Output the [x, y] coordinate of the center of the cell containing the given text.  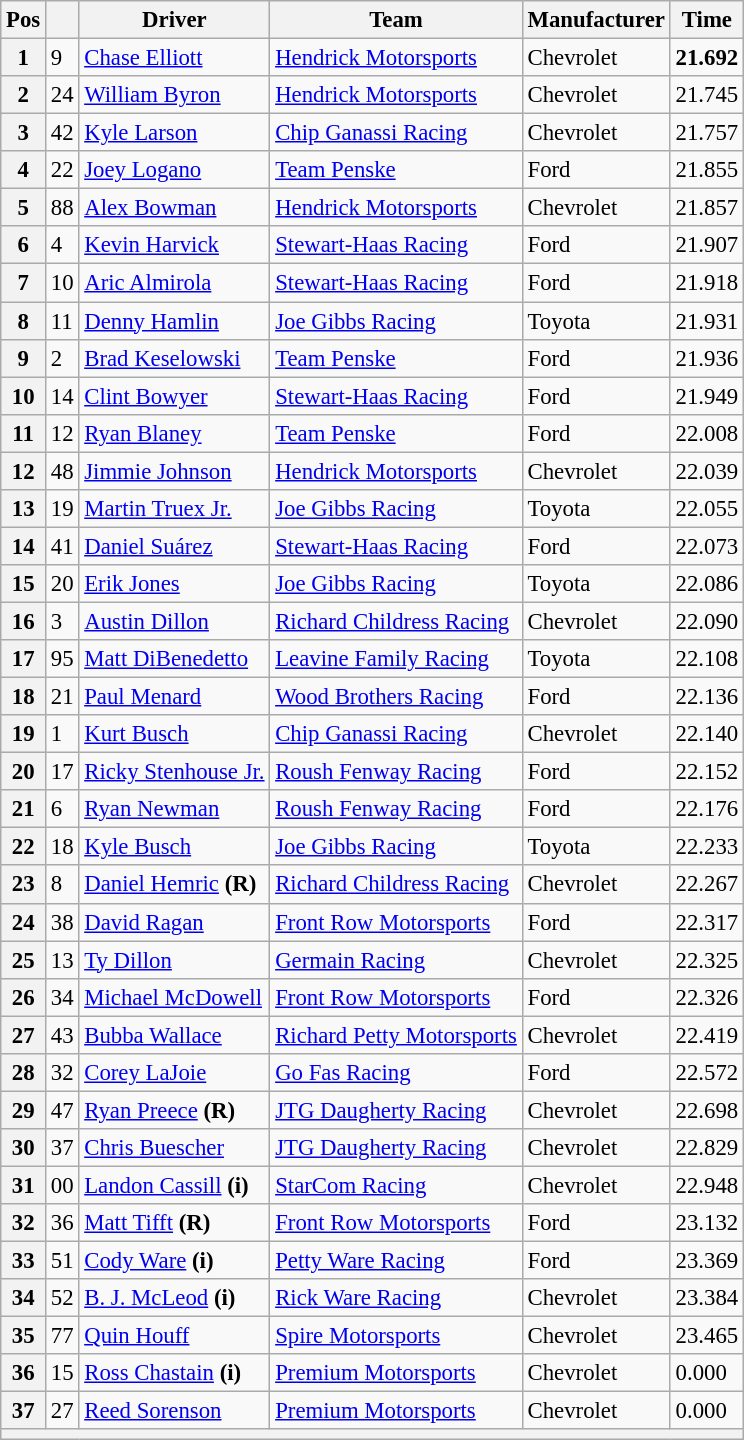
22.572 [706, 1073]
Erik Jones [174, 584]
Ross Chastain (i) [174, 1373]
41 [62, 546]
22.233 [706, 847]
00 [62, 1185]
Ricky Stenhouse Jr. [174, 772]
22.152 [706, 772]
22.829 [706, 1148]
22.073 [706, 546]
Landon Cassill (i) [174, 1185]
22.086 [706, 584]
Chase Elliott [174, 58]
88 [62, 208]
Kyle Larson [174, 133]
5 [24, 208]
Michael McDowell [174, 997]
Paul Menard [174, 697]
Bubba Wallace [174, 1035]
David Ragan [174, 922]
Ryan Newman [174, 809]
Kyle Busch [174, 847]
Aric Almirola [174, 283]
B. J. McLeod (i) [174, 1298]
23.384 [706, 1298]
48 [62, 471]
21.949 [706, 396]
22.008 [706, 433]
Pos [24, 20]
Driver [174, 20]
21.855 [706, 170]
Joey Logano [174, 170]
StarCom Racing [396, 1185]
35 [24, 1336]
22.698 [706, 1110]
22.090 [706, 621]
29 [24, 1110]
Martin Truex Jr. [174, 509]
Corey LaJoie [174, 1073]
77 [62, 1336]
Ty Dillon [174, 960]
23 [24, 885]
Alex Bowman [174, 208]
43 [62, 1035]
23.369 [706, 1261]
21.857 [706, 208]
Austin Dillon [174, 621]
Spire Motorsports [396, 1336]
Petty Ware Racing [396, 1261]
21.757 [706, 133]
22.267 [706, 885]
Reed Sorenson [174, 1411]
33 [24, 1261]
22.326 [706, 997]
Ryan Blaney [174, 433]
Team [396, 20]
Time [706, 20]
22.108 [706, 659]
21.745 [706, 95]
21.936 [706, 358]
Kevin Harvick [174, 245]
28 [24, 1073]
16 [24, 621]
23.465 [706, 1336]
Ryan Preece (R) [174, 1110]
22.325 [706, 960]
Daniel Suárez [174, 546]
21.931 [706, 321]
22.317 [706, 922]
22.136 [706, 697]
42 [62, 133]
Brad Keselowski [174, 358]
Matt Tifft (R) [174, 1223]
21.907 [706, 245]
Go Fas Racing [396, 1073]
22.140 [706, 734]
Germain Racing [396, 960]
52 [62, 1298]
22.176 [706, 809]
47 [62, 1110]
Leavine Family Racing [396, 659]
Matt DiBenedetto [174, 659]
Kurt Busch [174, 734]
22.419 [706, 1035]
Wood Brothers Racing [396, 697]
31 [24, 1185]
38 [62, 922]
Manufacturer [596, 20]
Chris Buescher [174, 1148]
Clint Bowyer [174, 396]
Rick Ware Racing [396, 1298]
Denny Hamlin [174, 321]
95 [62, 659]
Richard Petty Motorsports [396, 1035]
23.132 [706, 1223]
25 [24, 960]
26 [24, 997]
21.918 [706, 283]
7 [24, 283]
22.948 [706, 1185]
30 [24, 1148]
William Byron [174, 95]
Cody Ware (i) [174, 1261]
51 [62, 1261]
Quin Houff [174, 1336]
22.039 [706, 471]
Jimmie Johnson [174, 471]
21.692 [706, 58]
Daniel Hemric (R) [174, 885]
22.055 [706, 509]
